Capture the cell that displays the provided text and extract its (x, y) central coordinate. 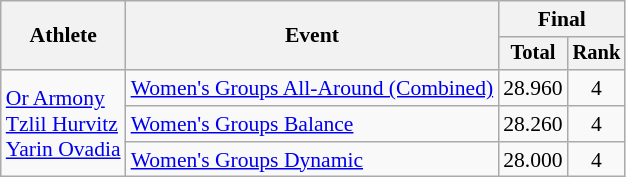
Event (312, 36)
28.260 (532, 124)
Final (562, 19)
Athlete (64, 36)
Total (532, 54)
Or ArmonyTzlil HurvitzYarin Ovadia (64, 124)
Women's Groups All-Around (Combined) (312, 88)
Rank (597, 54)
28.960 (532, 88)
Women's Groups Balance (312, 124)
